Return (X, Y) of the center of cell containing provided text 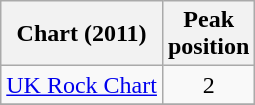
Chart (2011) (82, 34)
2 (208, 85)
UK Rock Chart (82, 85)
Peakposition (208, 34)
